Scan for the cell matching the given text and deliver its (x, y) coordinate at center. 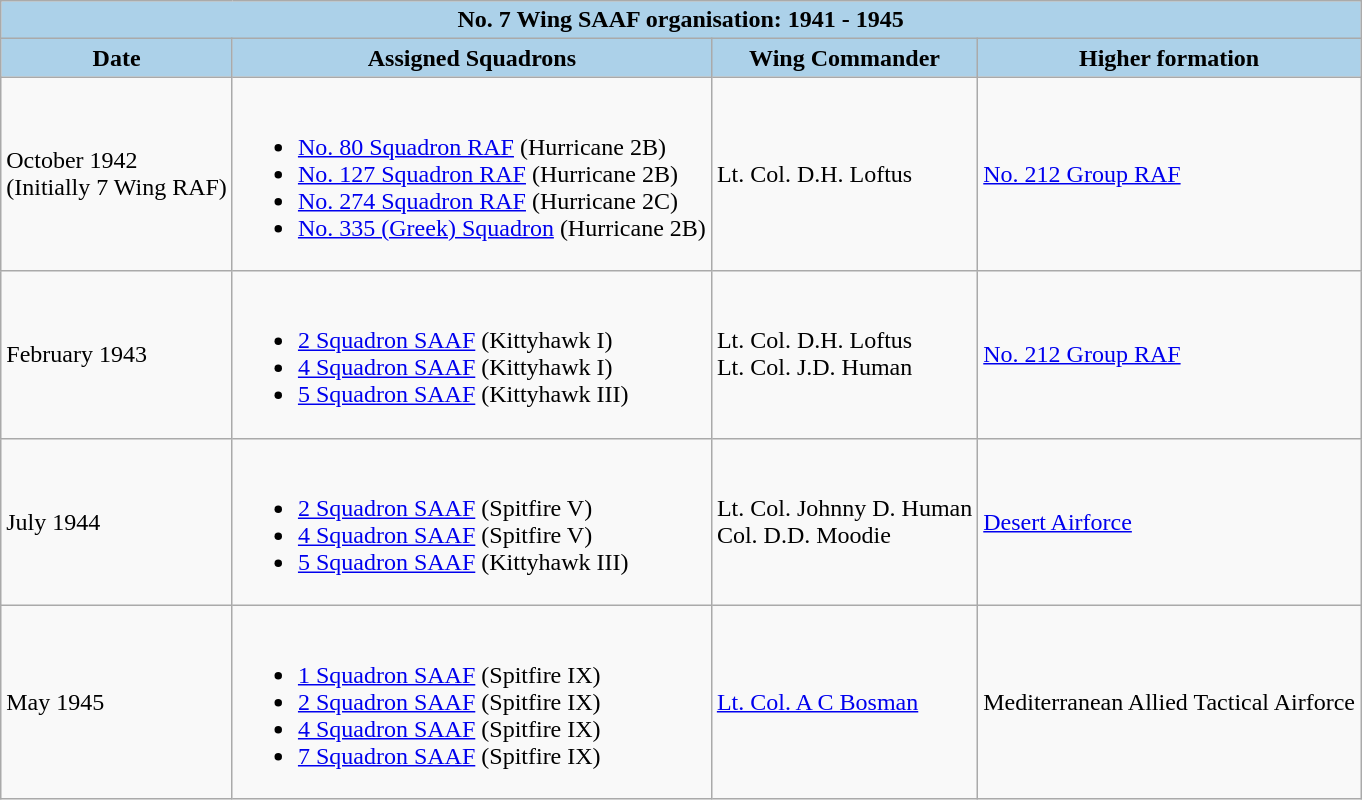
Desert Airforce (1170, 522)
Lt. Col. Johnny D. HumanCol. D.D. Moodie (844, 522)
Assigned Squadrons (472, 58)
Wing Commander (844, 58)
Lt. Col. A C Bosman (844, 702)
May 1945 (117, 702)
Higher formation (1170, 58)
February 1943 (117, 354)
Lt. Col. D.H. LoftusLt. Col. J.D. Human (844, 354)
October 1942(Initially 7 Wing RAF) (117, 174)
1 Squadron SAAF (Spitfire IX)2 Squadron SAAF (Spitfire IX)4 Squadron SAAF (Spitfire IX)7 Squadron SAAF (Spitfire IX) (472, 702)
2 Squadron SAAF (Kittyhawk I)4 Squadron SAAF (Kittyhawk I)5 Squadron SAAF (Kittyhawk III) (472, 354)
No. 80 Squadron RAF (Hurricane 2B)No. 127 Squadron RAF (Hurricane 2B)No. 274 Squadron RAF (Hurricane 2C)No. 335 (Greek) Squadron (Hurricane 2B) (472, 174)
No. 7 Wing SAAF organisation: 1941 - 1945 (681, 20)
Mediterranean Allied Tactical Airforce (1170, 702)
2 Squadron SAAF (Spitfire V)4 Squadron SAAF (Spitfire V)5 Squadron SAAF (Kittyhawk III) (472, 522)
Lt. Col. D.H. Loftus (844, 174)
Date (117, 58)
July 1944 (117, 522)
